Scan for the cell matching the given text and deliver its [x, y] coordinate at center. 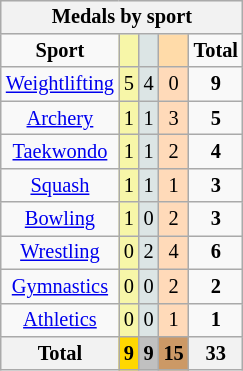
Wrestling [60, 253]
15 [174, 354]
Weightlifting [60, 84]
Archery [60, 118]
6 [216, 253]
Athletics [60, 320]
33 [216, 354]
Squash [60, 185]
Sport [60, 51]
Gymnastics [60, 286]
Taekwondo [60, 152]
Medals by sport [122, 17]
Bowling [60, 219]
